Detect which cell encompasses the target text, then output its (X, Y) center coordinate. 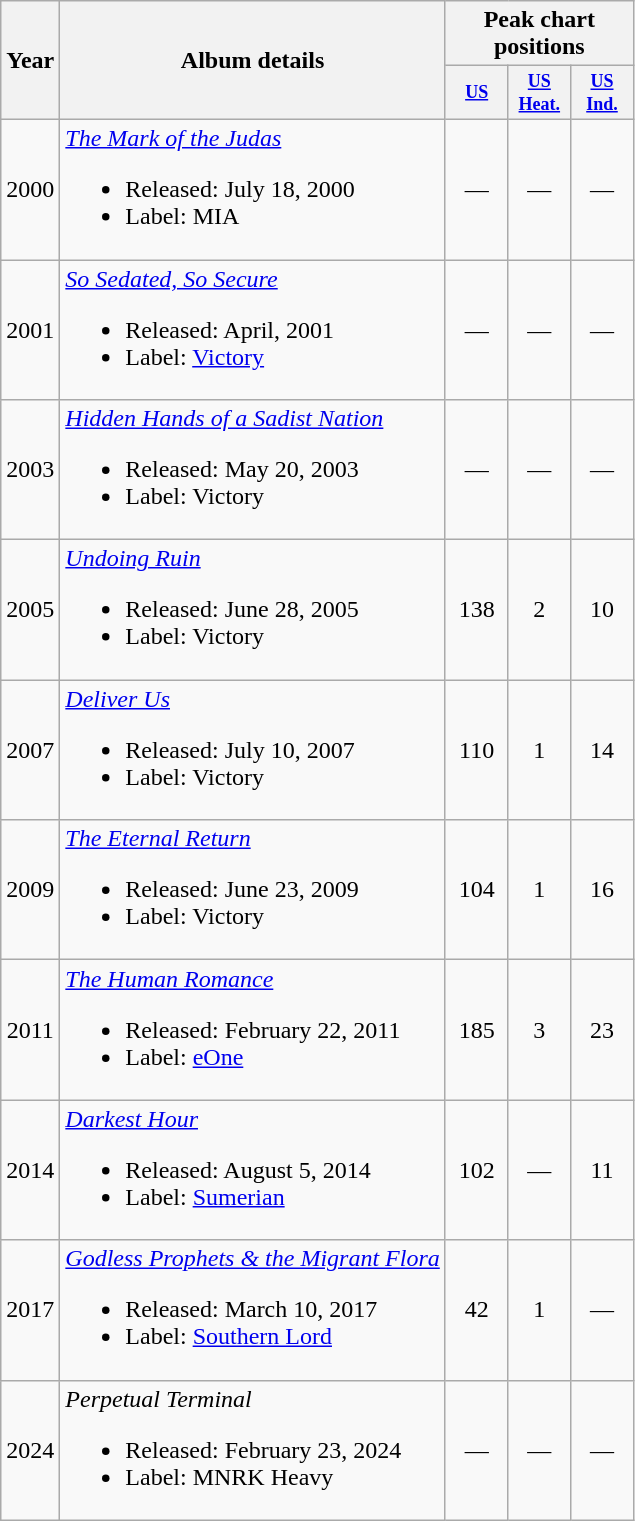
42 (476, 1310)
Darkest HourReleased: August 5, 2014Label: Sumerian (253, 1170)
2011 (30, 1030)
The Eternal ReturnReleased: June 23, 2009Label: Victory (253, 890)
The Mark of the JudasReleased: July 18, 2000Label: MIA (253, 189)
Undoing RuinReleased: June 28, 2005Label: Victory (253, 610)
The Human RomanceReleased: February 22, 2011Label: eOne (253, 1030)
2009 (30, 890)
2017 (30, 1310)
11 (602, 1170)
Peak chart positions (539, 34)
2003 (30, 470)
10 (602, 610)
Perpetual TerminalReleased: February 23, 2024Label: MNRK Heavy (253, 1450)
2005 (30, 610)
Godless Prophets & the Migrant FloraReleased: March 10, 2017Label: Southern Lord (253, 1310)
104 (476, 890)
2007 (30, 750)
USHeat. (540, 93)
16 (602, 890)
110 (476, 750)
Album details (253, 60)
23 (602, 1030)
USInd. (602, 93)
2024 (30, 1450)
So Sedated, So SecureReleased: April, 2001Label: Victory (253, 330)
Year (30, 60)
Deliver UsReleased: July 10, 2007Label: Victory (253, 750)
3 (540, 1030)
2001 (30, 330)
2 (540, 610)
2014 (30, 1170)
102 (476, 1170)
14 (602, 750)
2000 (30, 189)
185 (476, 1030)
138 (476, 610)
Hidden Hands of a Sadist NationReleased: May 20, 2003Label: Victory (253, 470)
US (476, 93)
